Scan for the cell matching the given text and deliver its (X, Y) coordinate at center. 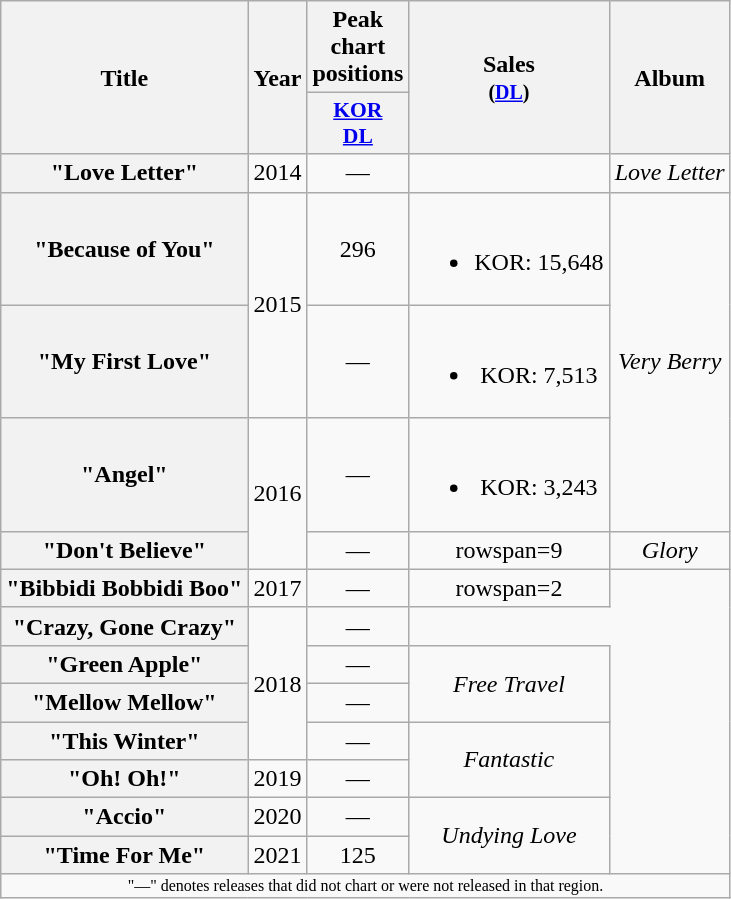
"Crazy, Gone Crazy" (124, 626)
KOR: 7,513 (509, 362)
2020 (278, 817)
2017 (278, 588)
Very Berry (670, 362)
"Bibbidi Bobbidi Boo" (124, 588)
Fantastic (509, 760)
"This Winter" (124, 741)
"My First Love" (124, 362)
"Time For Me" (124, 855)
Glory (670, 550)
"Green Apple" (124, 664)
2021 (278, 855)
Peak chart positions (358, 47)
KOR: 15,648 (509, 248)
Year (278, 78)
Undying Love (509, 836)
"Because of You" (124, 248)
"Love Letter" (124, 173)
"Mellow Mellow" (124, 702)
"Oh! Oh!" (124, 779)
KOR: 3,243 (509, 474)
2016 (278, 494)
Free Travel (509, 683)
"—" denotes releases that did not chart or were not released in that region. (366, 886)
Love Letter (670, 173)
KORDL (358, 124)
Sales(DL) (509, 78)
"Accio" (124, 817)
2014 (278, 173)
Album (670, 78)
Title (124, 78)
rowspan=9 (509, 550)
"Don't Believe" (124, 550)
296 (358, 248)
2019 (278, 779)
"Angel" (124, 474)
2018 (278, 683)
2015 (278, 305)
125 (358, 855)
rowspan=2 (509, 588)
